Return the (x, y) coordinate for the center point of the cell that contains the specified text.  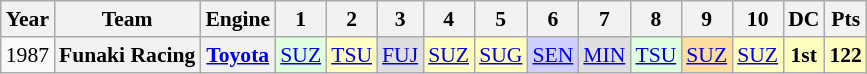
Engine (238, 19)
122 (846, 55)
FUJ (400, 55)
Toyota (238, 55)
7 (604, 19)
DC (804, 19)
5 (500, 19)
1st (804, 55)
9 (706, 19)
10 (758, 19)
Pts (846, 19)
MIN (604, 55)
Funaki Racing (127, 55)
SEN (552, 55)
SUG (500, 55)
1 (300, 19)
2 (352, 19)
1987 (28, 55)
8 (656, 19)
6 (552, 19)
4 (448, 19)
3 (400, 19)
Team (127, 19)
Year (28, 19)
